Detect which cell encompasses the target text, then output its (x, y) center coordinate. 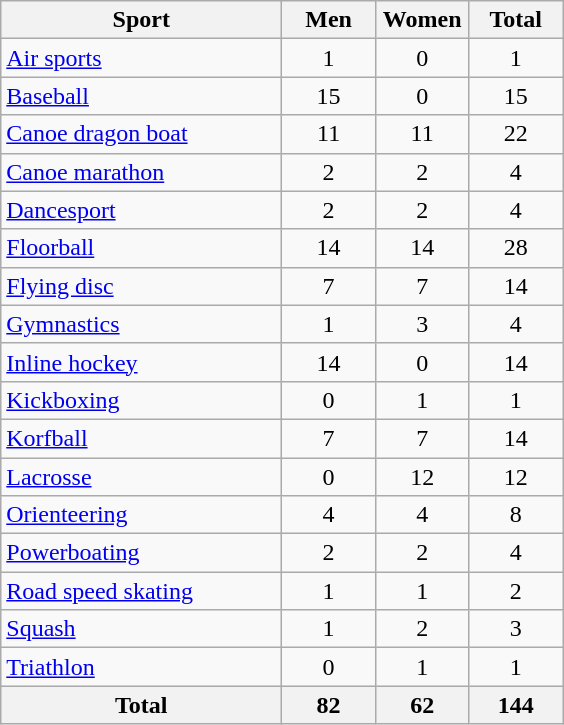
Floorball (142, 248)
Flying disc (142, 286)
Air sports (142, 58)
Gymnastics (142, 324)
22 (516, 134)
Powerboating (142, 553)
Lacrosse (142, 477)
144 (516, 705)
Korfball (142, 438)
Canoe dragon boat (142, 134)
62 (422, 705)
Inline hockey (142, 362)
82 (329, 705)
Kickboxing (142, 400)
8 (516, 515)
Dancesport (142, 210)
28 (516, 248)
Sport (142, 20)
Baseball (142, 96)
Men (329, 20)
Women (422, 20)
Road speed skating (142, 591)
Triathlon (142, 667)
Squash (142, 629)
Orienteering (142, 515)
Canoe marathon (142, 172)
